For the text-containing cell, return its midpoint in (X, Y) coordinate format. 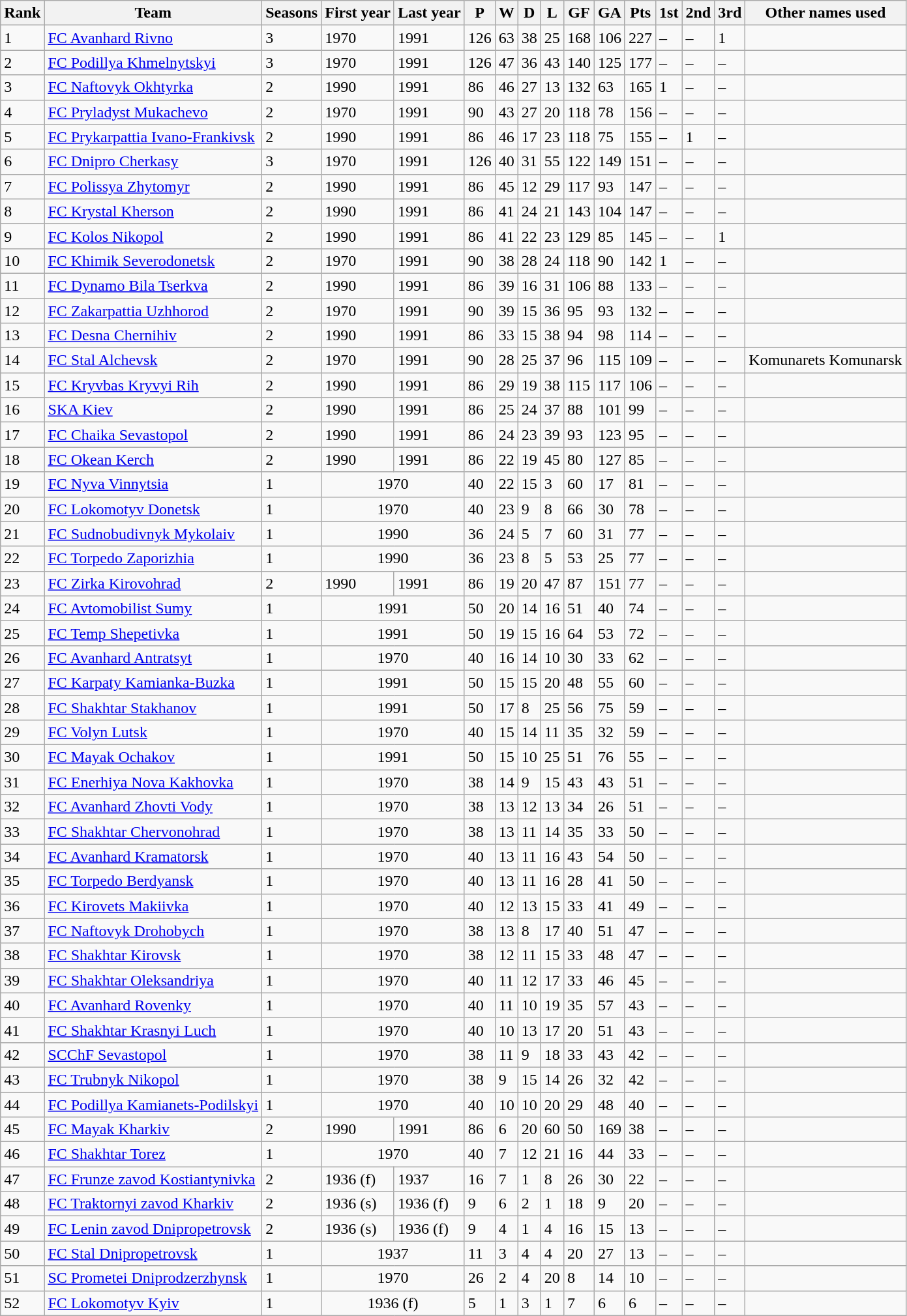
FC Polissya Zhytomyr (153, 186)
FC Traktornyi zavod Kharkiv (153, 1204)
FC Trubnyk Nikopol (153, 1079)
FC Nyva Vinnytsia (153, 484)
57 (609, 1005)
74 (640, 608)
L (552, 13)
133 (640, 285)
80 (579, 460)
FC Avanhard Rovenky (153, 1005)
GA (609, 13)
FC Temp Shepetivka (153, 633)
155 (640, 137)
FC Sudnobudivnyk Mykolaiv (153, 534)
156 (640, 112)
142 (640, 261)
FC Naftovyk Okhtyrka (153, 87)
3rd (730, 13)
114 (640, 336)
62 (640, 658)
125 (609, 63)
Rank (22, 13)
Last year (429, 13)
Seasons (292, 13)
FC Chaika Sevastopol (153, 435)
SKA Kiev (153, 410)
FC Shakhtar Kirovsk (153, 956)
FC Mayak Kharkiv (153, 1130)
Other names used (825, 13)
64 (579, 633)
FC Avanhard Rivno (153, 38)
168 (579, 38)
FC Prykarpattia Ivano-Frankivsk (153, 137)
FC Shakhtar Chervonohrad (153, 832)
145 (640, 236)
143 (579, 211)
140 (579, 63)
FC Zakarpattia Uzhhorod (153, 311)
87 (579, 583)
1st (669, 13)
FC Podillya Khmelnytskyi (153, 63)
GF (579, 13)
FC Dynamo Bila Tserkva (153, 285)
FC Khimik Severodonetsk (153, 261)
123 (609, 435)
169 (609, 1130)
56 (579, 707)
177 (640, 63)
FC Avanhard Kramatorsk (153, 856)
FC Shakhtar Torez (153, 1154)
FC Shakhtar Oleksandriya (153, 980)
FC Pryladyst Mukachevo (153, 112)
101 (609, 410)
96 (579, 360)
52 (22, 1303)
P (480, 13)
FC Dnipro Cherkasy (153, 162)
FC Lokomotyv Donetsk (153, 509)
66 (579, 509)
FC Volyn Lutsk (153, 733)
Pts (640, 13)
72 (640, 633)
FC Stal Alchevsk (153, 360)
FC Zirka Kirovohrad (153, 583)
FC Okean Kerch (153, 460)
FC Karpaty Kamianka-Buzka (153, 682)
FC Shakhtar Stakhanov (153, 707)
FC Kryvbas Kryvyi Rih (153, 385)
FC Avtomobilist Sumy (153, 608)
FC Kirovets Makiivka (153, 906)
FC Avanhard Antratsyt (153, 658)
FC Lenin zavod Dnipropetrovsk (153, 1229)
FC Desna Chernihiv (153, 336)
FC Kolos Nikopol (153, 236)
SC Prometei Dniprodzerzhynsk (153, 1278)
FC Shakhtar Krasnyi Luch (153, 1030)
149 (609, 162)
FC Podillya Kamianets-Podilskyi (153, 1105)
94 (579, 336)
104 (609, 211)
76 (609, 757)
FC Mayak Ochakov (153, 757)
FC Torpedo Berdyansk (153, 881)
W (506, 13)
FC Torpedo Zaporizhia (153, 559)
109 (640, 360)
Team (153, 13)
127 (609, 460)
FC Frunze zavod Kostiantynivka (153, 1179)
165 (640, 87)
129 (579, 236)
Komunarets Komunarsk (825, 360)
First year (358, 13)
98 (609, 336)
FC Enerhiya Nova Kakhovka (153, 782)
2nd (698, 13)
SCChF Sevastopol (153, 1055)
227 (640, 38)
81 (640, 484)
122 (579, 162)
FC Naftovyk Drohobych (153, 931)
FC Krystal Kherson (153, 211)
99 (640, 410)
54 (609, 856)
FC Lokomotyv Kyiv (153, 1303)
D (529, 13)
FC Stal Dnipropetrovsk (153, 1253)
FC Avanhard Zhovti Vody (153, 807)
